Pinpoint the cell where the given text exists, returning its (x, y) midpoint coordinate. 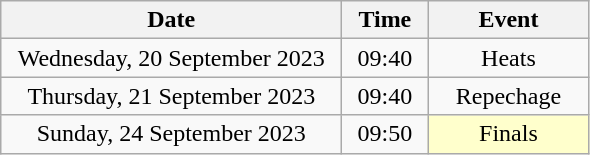
Sunday, 24 September 2023 (172, 134)
Time (385, 20)
Event (508, 20)
Heats (508, 58)
09:50 (385, 134)
Date (172, 20)
Wednesday, 20 September 2023 (172, 58)
Repechage (508, 96)
Finals (508, 134)
Thursday, 21 September 2023 (172, 96)
